Output the [x, y] coordinate of the center of the cell containing the given text.  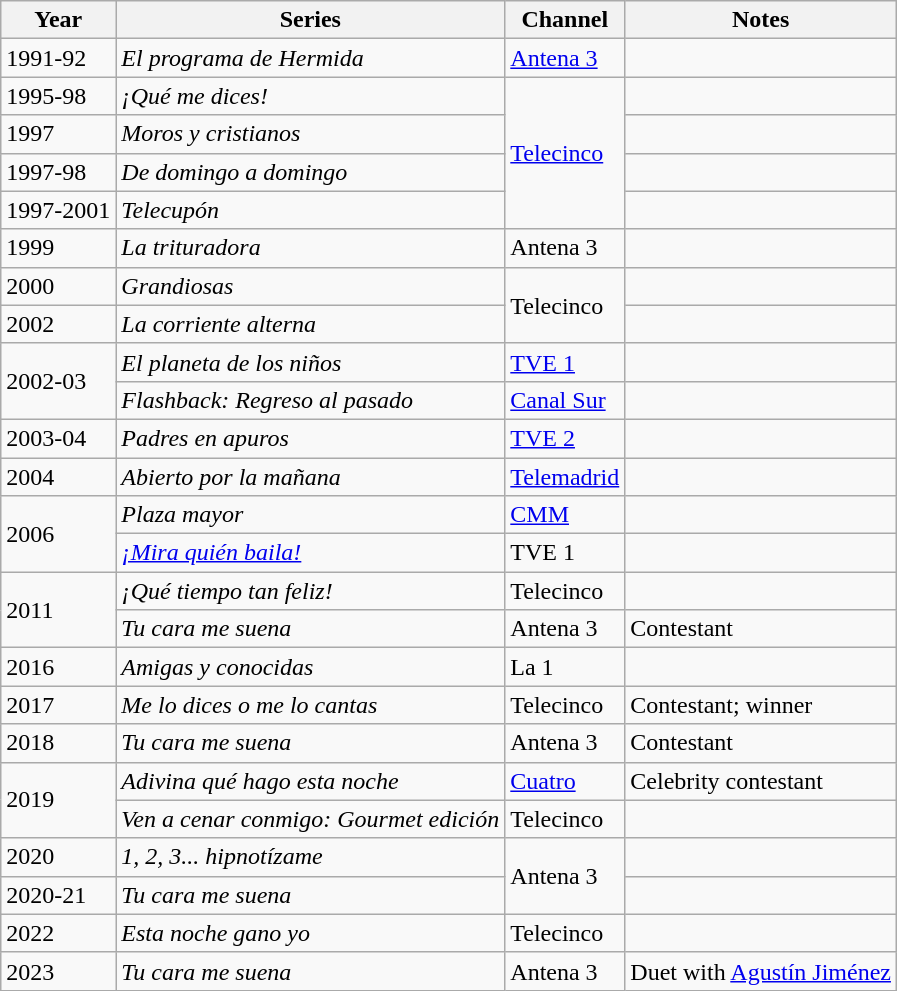
2019 [58, 800]
Plaza mayor [310, 515]
Contestant; winner [761, 705]
2006 [58, 534]
2017 [58, 705]
1991-92 [58, 58]
2023 [58, 971]
2002 [58, 324]
Abierto por la mañana [310, 477]
Flashback: Regreso al pasado [310, 400]
2002-03 [58, 381]
Year [58, 20]
La 1 [565, 667]
Me lo dices o me lo cantas [310, 705]
2020-21 [58, 895]
TVE 2 [565, 438]
Esta noche gano yo [310, 933]
CMM [565, 515]
2018 [58, 743]
Telemadrid [565, 477]
Channel [565, 20]
1999 [58, 248]
¡Mira quién baila! [310, 553]
Amigas y conocidas [310, 667]
Celebrity contestant [761, 781]
Adivina qué hago esta noche [310, 781]
Duet with Agustín Jiménez [761, 971]
2011 [58, 610]
2016 [58, 667]
2003-04 [58, 438]
Notes [761, 20]
Grandiosas [310, 286]
De domingo a domingo [310, 172]
Ven a cenar conmigo: Gourmet edición [310, 819]
2004 [58, 477]
El programa de Hermida [310, 58]
Cuatro [565, 781]
1997 [58, 134]
1997-98 [58, 172]
El planeta de los niños [310, 362]
2000 [58, 286]
Series [310, 20]
¡Qué me dices! [310, 96]
¡Qué tiempo tan feliz! [310, 591]
2022 [58, 933]
La corriente alterna [310, 324]
Telecupón [310, 210]
2020 [58, 857]
Canal Sur [565, 400]
Moros y cristianos [310, 134]
1, 2, 3... hipnotízame [310, 857]
1997-2001 [58, 210]
La trituradora [310, 248]
1995-98 [58, 96]
Padres en apuros [310, 438]
